Detect which cell encompasses the target text, then output its (x, y) center coordinate. 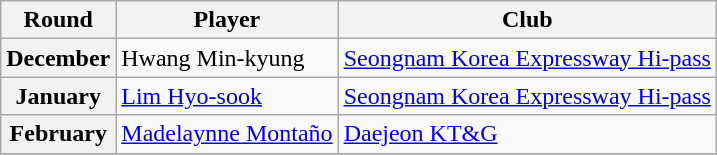
Club (527, 20)
Daejeon KT&G (527, 134)
February (58, 134)
Madelaynne Montaño (227, 134)
December (58, 58)
Hwang Min-kyung (227, 58)
Player (227, 20)
Round (58, 20)
January (58, 96)
Lim Hyo-sook (227, 96)
